Determine the (X, Y) coordinate at the center of the cell enclosing the given text.  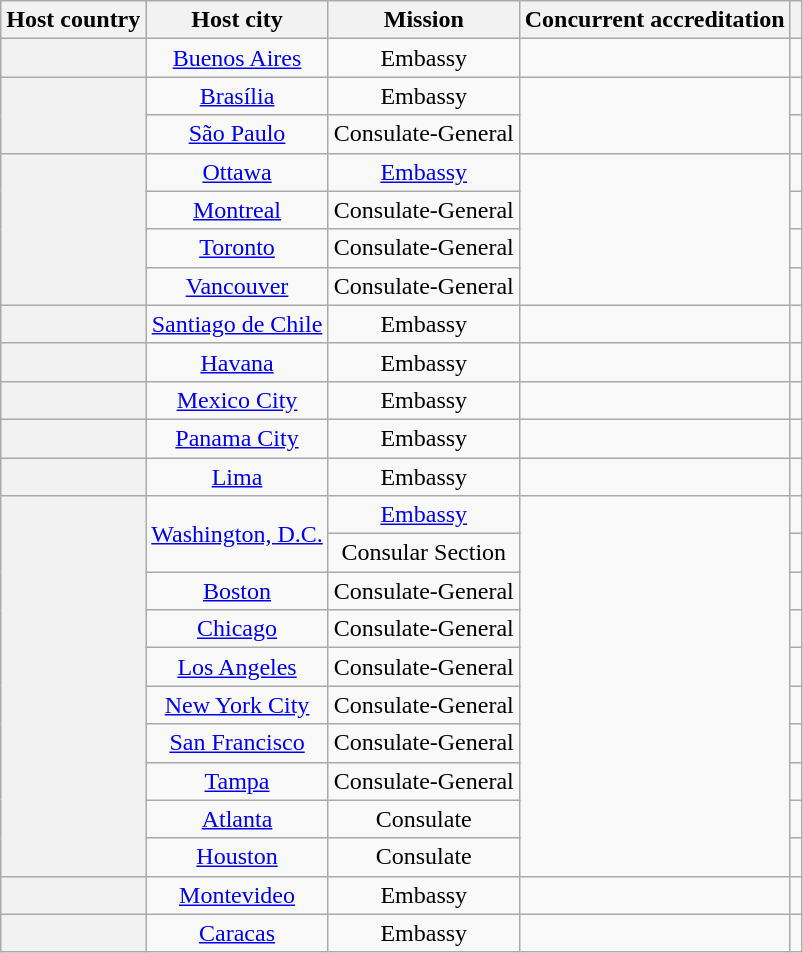
Mexico City (237, 400)
Host country (74, 20)
Tampa (237, 781)
New York City (237, 705)
Vancouver (237, 286)
Montevideo (237, 895)
Buenos Aires (237, 58)
Toronto (237, 248)
Montreal (237, 210)
São Paulo (237, 134)
Ottawa (237, 172)
Brasília (237, 96)
Boston (237, 591)
Consular Section (424, 553)
Mission (424, 20)
Havana (237, 362)
Panama City (237, 438)
Houston (237, 857)
Host city (237, 20)
Chicago (237, 629)
Washington, D.C. (237, 534)
Santiago de Chile (237, 324)
San Francisco (237, 743)
Los Angeles (237, 667)
Caracas (237, 933)
Lima (237, 477)
Concurrent accreditation (654, 20)
Atlanta (237, 819)
